Detect which cell encompasses the target text, then output its [x, y] center coordinate. 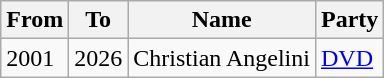
Party [349, 20]
Christian Angelini [222, 58]
Name [222, 20]
2026 [98, 58]
DVD [349, 58]
2001 [35, 58]
From [35, 20]
To [98, 20]
